Provide the [x, y] coordinate of the cell's center where the given text is located.  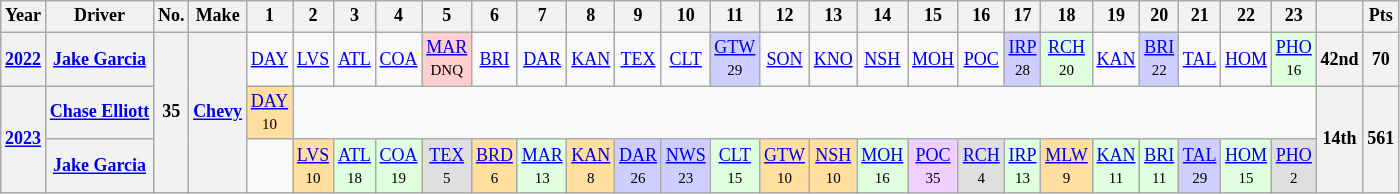
IRP28 [1022, 59]
18 [1066, 16]
6 [495, 16]
SON [785, 59]
GTW10 [785, 166]
TAL29 [1200, 166]
TAL [1200, 59]
15 [934, 16]
70 [1381, 59]
PHO16 [1294, 59]
23 [1294, 16]
POC35 [934, 166]
11 [735, 16]
HOM15 [1246, 166]
17 [1022, 16]
4 [398, 16]
KAN8 [591, 166]
Chase Elliott [99, 113]
13 [833, 16]
LVS [312, 59]
NWS23 [686, 166]
KAN11 [1116, 166]
HOM [1246, 59]
KNO [833, 59]
22 [1246, 16]
ATL [355, 59]
GTW29 [735, 59]
ATL18 [355, 166]
BRI [495, 59]
RCH4 [981, 166]
9 [638, 16]
561 [1381, 140]
Driver [99, 16]
10 [686, 16]
16 [981, 16]
DAR [542, 59]
Make [218, 16]
NSH [882, 59]
3 [355, 16]
CLT15 [735, 166]
No. [172, 16]
19 [1116, 16]
14th [1340, 140]
MLW9 [1066, 166]
2022 [24, 59]
21 [1200, 16]
35 [172, 112]
12 [785, 16]
IRP13 [1022, 166]
COA19 [398, 166]
PHO2 [1294, 166]
2 [312, 16]
MARDNQ [447, 59]
42nd [1340, 59]
5 [447, 16]
2023 [24, 140]
POC [981, 59]
14 [882, 16]
Year [24, 16]
MOH16 [882, 166]
MOH [934, 59]
20 [1160, 16]
RCH20 [1066, 59]
TEX [638, 59]
Chevy [218, 112]
Pts [1381, 16]
1 [269, 16]
CLT [686, 59]
DAY [269, 59]
NSH10 [833, 166]
LVS10 [312, 166]
BRI11 [1160, 166]
8 [591, 16]
DAR26 [638, 166]
BRI22 [1160, 59]
BRD6 [495, 166]
COA [398, 59]
DAY10 [269, 113]
7 [542, 16]
MAR13 [542, 166]
TEX5 [447, 166]
